Output the (x, y) coordinate of the center of the cell containing the given text.  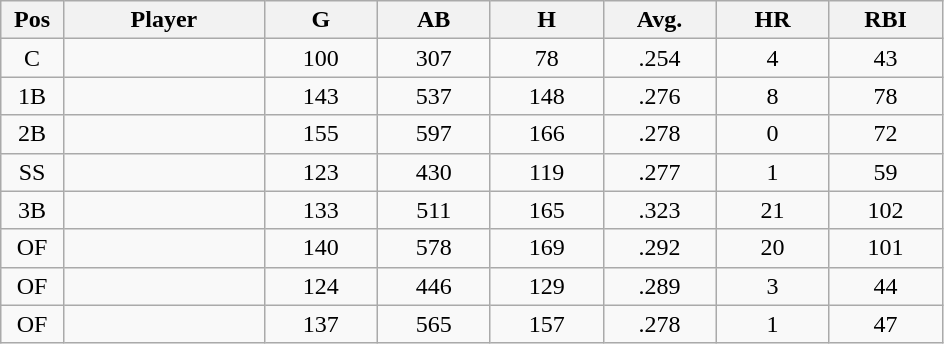
RBI (886, 20)
101 (886, 248)
.254 (660, 58)
166 (546, 134)
565 (434, 324)
140 (320, 248)
59 (886, 172)
124 (320, 286)
157 (546, 324)
72 (886, 134)
Pos (32, 20)
C (32, 58)
8 (772, 96)
165 (546, 210)
430 (434, 172)
307 (434, 58)
Avg. (660, 20)
1B (32, 96)
119 (546, 172)
3 (772, 286)
100 (320, 58)
169 (546, 248)
4 (772, 58)
143 (320, 96)
.289 (660, 286)
H (546, 20)
21 (772, 210)
123 (320, 172)
511 (434, 210)
3B (32, 210)
.277 (660, 172)
HR (772, 20)
133 (320, 210)
148 (546, 96)
129 (546, 286)
.292 (660, 248)
20 (772, 248)
0 (772, 134)
137 (320, 324)
155 (320, 134)
597 (434, 134)
47 (886, 324)
43 (886, 58)
2B (32, 134)
.323 (660, 210)
44 (886, 286)
G (320, 20)
578 (434, 248)
.276 (660, 96)
SS (32, 172)
102 (886, 210)
537 (434, 96)
Player (164, 20)
446 (434, 286)
AB (434, 20)
